Pinpoint the cell where the given text exists, returning its (X, Y) midpoint coordinate. 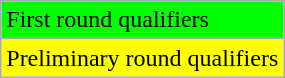
First round qualifiers (142, 20)
Preliminary round qualifiers (142, 58)
